Identify which cell holds the provided text, then report its (X, Y) central coordinate. 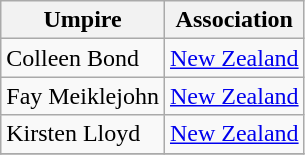
Kirsten Lloyd (83, 134)
Umpire (83, 20)
Colleen Bond (83, 58)
Association (234, 20)
Fay Meiklejohn (83, 96)
